Search for the cell housing the specified text and yield its [X, Y] center coordinate. 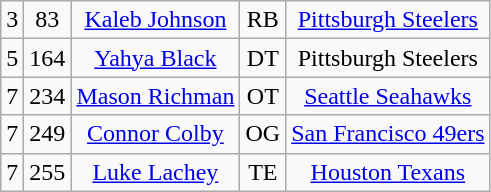
249 [48, 134]
Kaleb Johnson [156, 20]
255 [48, 172]
234 [48, 96]
83 [48, 20]
RB [263, 20]
DT [263, 58]
TE [263, 172]
164 [48, 58]
Seattle Seahawks [388, 96]
Luke Lachey [156, 172]
Mason Richman [156, 96]
San Francisco 49ers [388, 134]
Houston Texans [388, 172]
OG [263, 134]
5 [12, 58]
3 [12, 20]
Connor Colby [156, 134]
Yahya Black [156, 58]
OT [263, 96]
